From the cell containing the given text, extract its center point as [X, Y] coordinate. 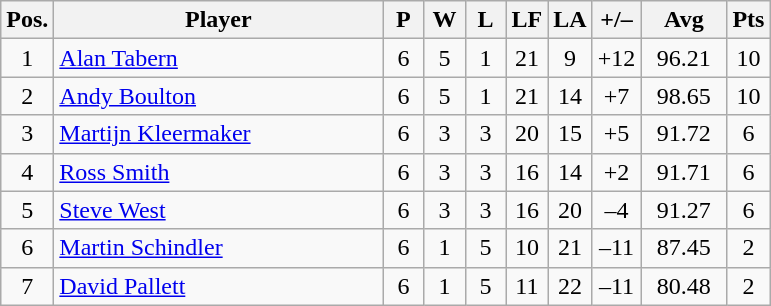
87.45 [684, 248]
96.21 [684, 58]
P [404, 20]
91.71 [684, 172]
Pos. [28, 20]
L [486, 20]
LA [570, 20]
Ross Smith [218, 172]
22 [570, 286]
91.72 [684, 134]
+12 [616, 58]
80.48 [684, 286]
+2 [616, 172]
David Pallett [218, 286]
+/– [616, 20]
+7 [616, 96]
4 [28, 172]
Player [218, 20]
7 [28, 286]
Avg [684, 20]
98.65 [684, 96]
Steve West [218, 210]
Alan Tabern [218, 58]
Andy Boulton [218, 96]
Martin Schindler [218, 248]
–4 [616, 210]
11 [527, 286]
W [444, 20]
9 [570, 58]
LF [527, 20]
Pts [748, 20]
91.27 [684, 210]
+5 [616, 134]
15 [570, 134]
Martijn Kleermaker [218, 134]
